Search for the cell housing the specified text and yield its [X, Y] center coordinate. 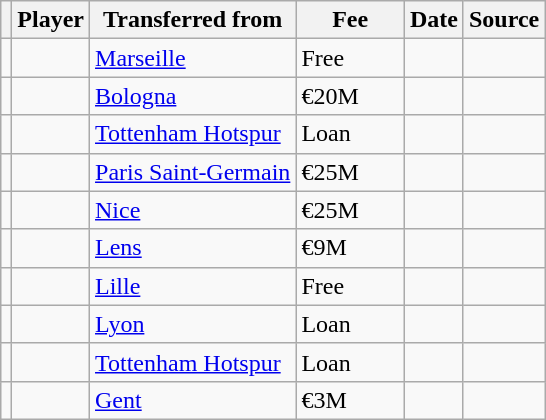
Gent [193, 400]
Fee [350, 20]
Source [504, 20]
Bologna [193, 96]
€9M [350, 248]
Nice [193, 210]
Transferred from [193, 20]
€3M [350, 400]
Paris Saint-Germain [193, 172]
Player [51, 20]
Lens [193, 248]
Date [434, 20]
Lyon [193, 324]
Marseille [193, 58]
€20M [350, 96]
Lille [193, 286]
